Pinpoint the cell where the given text exists, returning its [X, Y] midpoint coordinate. 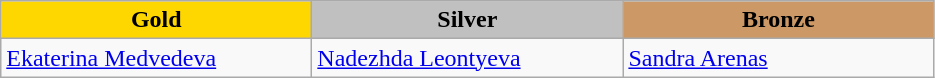
Ekaterina Medvedeva [156, 58]
Bronze [778, 20]
Nadezhda Leontyeva [468, 58]
Silver [468, 20]
Sandra Arenas [778, 58]
Gold [156, 20]
